Return the (X, Y) coordinate for the center point of the cell that contains the specified text.  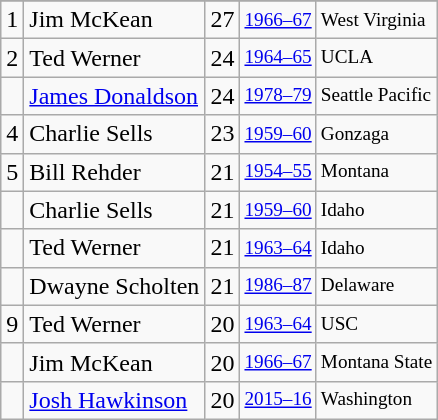
James Donaldson (114, 96)
1954–55 (278, 172)
1 (12, 20)
Josh Hawkinson (114, 400)
Seattle Pacific (376, 96)
Montana (376, 172)
West Virginia (376, 20)
1964–65 (278, 58)
Montana State (376, 362)
1986–87 (278, 286)
2 (12, 58)
4 (12, 134)
1978–79 (278, 96)
Bill Rehder (114, 172)
2015–16 (278, 400)
USC (376, 324)
Washington (376, 400)
9 (12, 324)
UCLA (376, 58)
27 (222, 20)
5 (12, 172)
Delaware (376, 286)
Gonzaga (376, 134)
Dwayne Scholten (114, 286)
23 (222, 134)
